Return (x, y) of the center of cell containing provided text 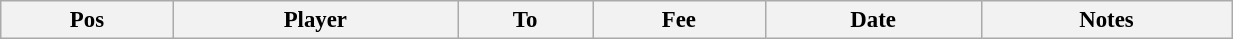
Pos (87, 20)
Date (873, 20)
Fee (679, 20)
Player (315, 20)
To (526, 20)
Notes (1106, 20)
